Identify which cell holds the provided text, then report its [X, Y] central coordinate. 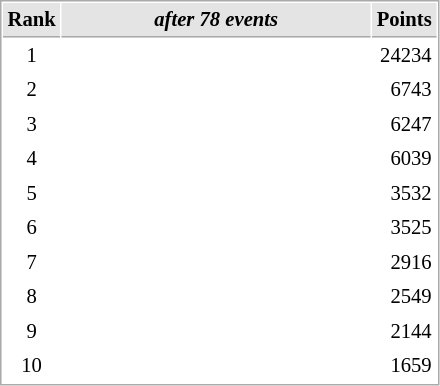
6247 [404, 124]
2 [32, 90]
4 [32, 158]
2549 [404, 296]
6743 [404, 90]
3 [32, 124]
9 [32, 332]
3532 [404, 194]
after 78 events [216, 20]
7 [32, 262]
24234 [404, 56]
1659 [404, 366]
2144 [404, 332]
5 [32, 194]
6 [32, 228]
8 [32, 296]
2916 [404, 262]
Rank [32, 20]
1 [32, 56]
Points [404, 20]
6039 [404, 158]
10 [32, 366]
3525 [404, 228]
